Return (x, y) of the center of cell containing provided text 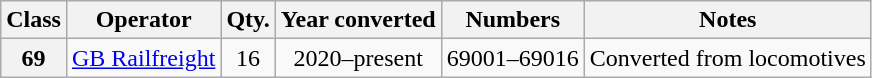
16 (248, 58)
Converted from locomotives (728, 58)
Operator (143, 20)
GB Railfreight (143, 58)
69001–69016 (512, 58)
Year converted (358, 20)
Notes (728, 20)
Numbers (512, 20)
Qty. (248, 20)
2020–present (358, 58)
Class (34, 20)
69 (34, 58)
